Locate the cell with the specified text and output its (x, y) center coordinate. 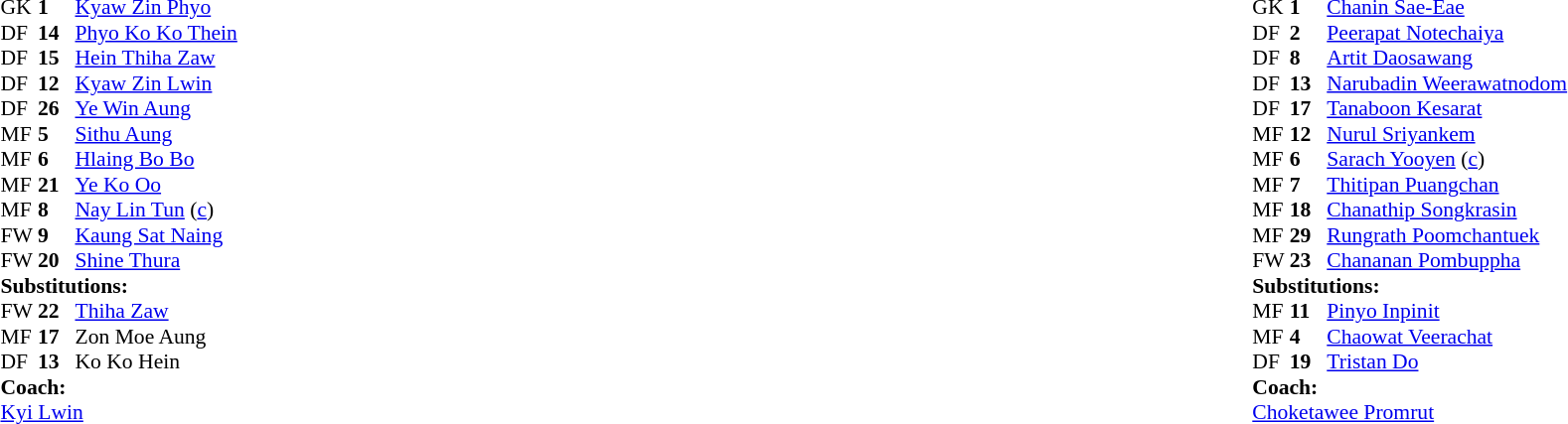
Thiha Zaw (157, 311)
2 (1309, 33)
Nurul Sriyankem (1447, 134)
4 (1309, 337)
5 (57, 134)
15 (57, 59)
29 (1309, 235)
Ye Ko Oo (157, 185)
20 (57, 261)
Sithu Aung (157, 134)
Artit Daosawang (1447, 59)
Chaowat Veerachat (1447, 337)
7 (1309, 185)
Sarach Yooyen (c) (1447, 160)
Tanaboon Kesarat (1447, 108)
Narubadin Weerawatnodom (1447, 83)
Pinyo Inpinit (1447, 311)
26 (57, 108)
Kyaw Zin Lwin (157, 83)
Kaung Sat Naing (157, 235)
Chanathip Songkrasin (1447, 210)
18 (1309, 210)
Hein Thiha Zaw (157, 59)
Ko Ko Hein (157, 362)
Shine Thura (157, 261)
Phyo Ko Ko Thein (157, 33)
Tristan Do (1447, 362)
Zon Moe Aung (157, 337)
Peerapat Notechaiya (1447, 33)
Ye Win Aung (157, 108)
21 (57, 185)
Hlaing Bo Bo (157, 160)
Chananan Pombuppha (1447, 261)
19 (1309, 362)
Nay Lin Tun (c) (157, 210)
Thitipan Puangchan (1447, 185)
11 (1309, 311)
22 (57, 311)
14 (57, 33)
9 (57, 235)
23 (1309, 261)
Rungrath Poomchantuek (1447, 235)
